Search for the cell housing the specified text and yield its (X, Y) center coordinate. 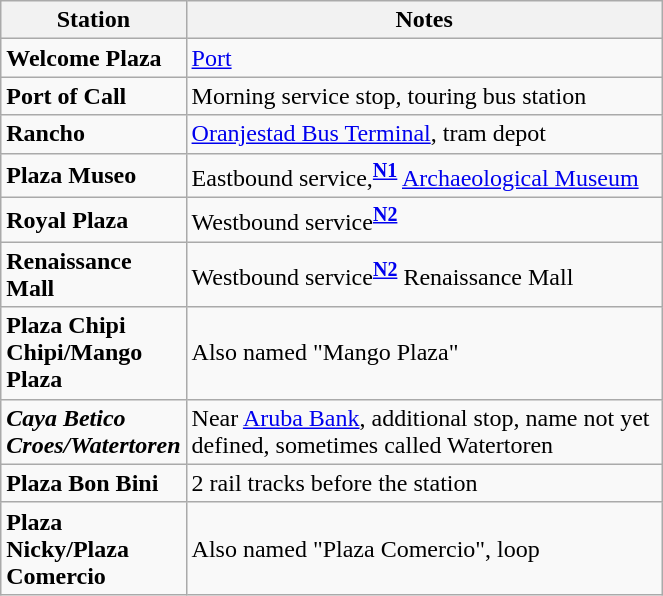
Port of Call (94, 96)
Notes (424, 20)
Plaza Museo (94, 176)
Also named "Mango Plaza" (424, 353)
Station (94, 20)
Welcome Plaza (94, 58)
Plaza Nicky/Plaza Comercio (94, 548)
2 rail tracks before the station (424, 483)
Also named "Plaza Comercio", loop (424, 548)
Royal Plaza (94, 220)
Plaza Bon Bini (94, 483)
Near Aruba Bank, additional stop, name not yet defined, sometimes called Watertoren (424, 432)
Plaza Chipi Chipi/Mango Plaza (94, 353)
Rancho (94, 134)
Port (424, 58)
Oranjestad Bus Terminal, tram depot (424, 134)
Morning service stop, touring bus station (424, 96)
Westbound serviceN2 Renaissance Mall (424, 274)
Eastbound service,N1 Archaeological Museum (424, 176)
Westbound serviceN2 (424, 220)
Caya Betico Croes/Watertoren (94, 432)
Renaissance Mall (94, 274)
